Return the [X, Y] coordinate for the center point of the cell that contains the specified text.  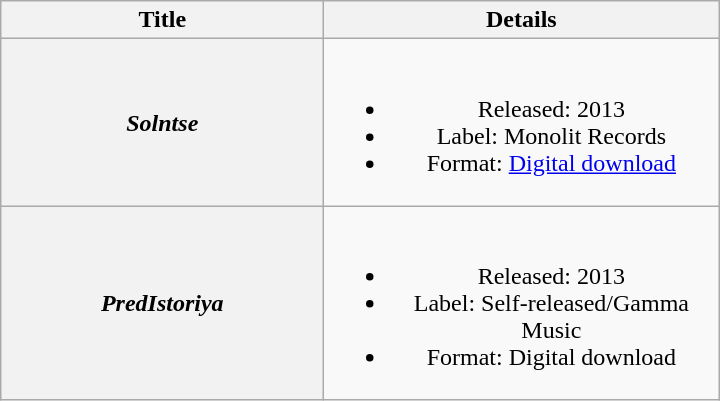
Title [162, 20]
Details [522, 20]
PredIstoriya [162, 303]
Solntse [162, 122]
Released: 2013Label: Self-released/Gamma MusicFormat: Digital download [522, 303]
Released: 2013Label: Monolit RecordsFormat: Digital download [522, 122]
